Detect which cell encompasses the target text, then output its (X, Y) center coordinate. 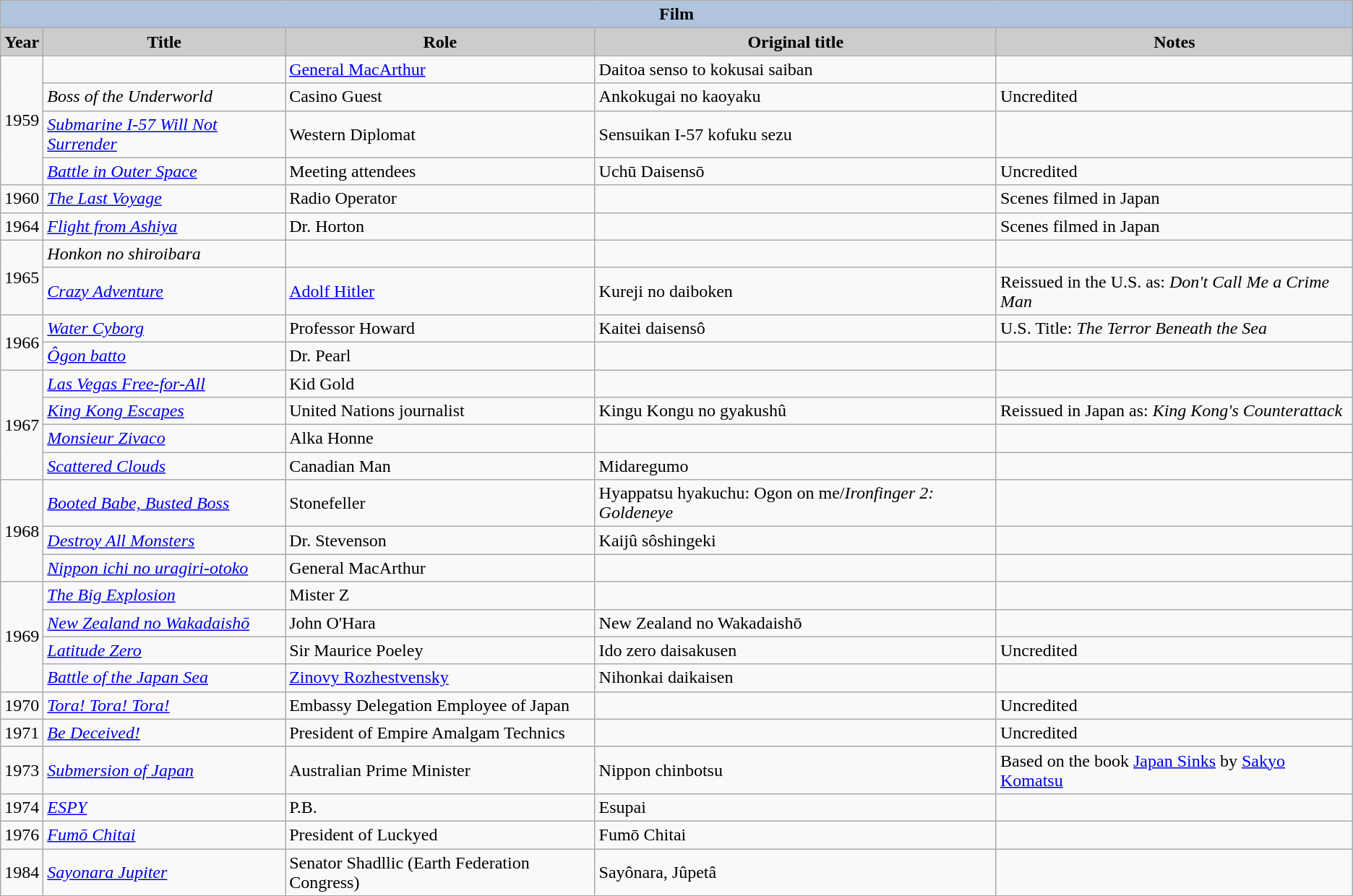
1976 (22, 835)
Radio Operator (440, 199)
Adolf Hitler (440, 290)
1967 (22, 425)
King Kong Escapes (165, 411)
Monsieur Zivaco (165, 439)
Based on the book Japan Sinks by Sakyo Komatsu (1174, 770)
Zinovy Rozhestvensky (440, 678)
1960 (22, 199)
1964 (22, 226)
Film (676, 14)
Latitude Zero (165, 650)
Destroy All Monsters (165, 540)
1969 (22, 637)
Sayonara Jupiter (165, 871)
Western Diplomat (440, 134)
President of Luckyed (440, 835)
Reissued in Japan as: King Kong's Counterattack (1174, 411)
Dr. Pearl (440, 356)
ESPY (165, 807)
Water Cyborg (165, 328)
1965 (22, 277)
Daitoa senso to kokusai saiban (795, 69)
Boss of the Underworld (165, 97)
P.B. (440, 807)
Midaregumo (795, 466)
Professor Howard (440, 328)
Battle in Outer Space (165, 171)
Title (165, 42)
Kid Gold (440, 384)
Kureji no daiboken (795, 290)
Hyappatsu hyakuchu: Ogon on me/Ironfinger 2: Goldeneye (795, 503)
Uchū Daisensō (795, 171)
Las Vegas Free-for-All (165, 384)
Canadian Man (440, 466)
1973 (22, 770)
Role (440, 42)
President of Empire Amalgam Technics (440, 733)
Senator Shadllic (Earth Federation Congress) (440, 871)
John O'Hara (440, 623)
Embassy Delegation Employee of Japan (440, 705)
Ankokugai no kaoyaku (795, 97)
Honkon no shiroibara (165, 254)
Alka Honne (440, 439)
Battle of the Japan Sea (165, 678)
Nippon ichi no uragiri-otoko (165, 568)
1959 (22, 120)
Scattered Clouds (165, 466)
Be Deceived! (165, 733)
1968 (22, 530)
Flight from Ashiya (165, 226)
United Nations journalist (440, 411)
Esupai (795, 807)
Notes (1174, 42)
Sir Maurice Poeley (440, 650)
Kingu Kongu no gyakushû (795, 411)
Submarine I-57 Will Not Surrender (165, 134)
Mister Z (440, 595)
Booted Babe, Busted Boss (165, 503)
1971 (22, 733)
Year (22, 42)
The Last Voyage (165, 199)
Stonefeller (440, 503)
Tora! Tora! Tora! (165, 705)
Original title (795, 42)
Australian Prime Minister (440, 770)
U.S. Title: The Terror Beneath the Sea (1174, 328)
1970 (22, 705)
1966 (22, 342)
Kaijû sôshingeki (795, 540)
Ido zero daisakusen (795, 650)
Casino Guest (440, 97)
Dr. Stevenson (440, 540)
Ôgon batto (165, 356)
Crazy Adventure (165, 290)
Sensuikan I-57 kofuku sezu (795, 134)
1984 (22, 871)
Dr. Horton (440, 226)
Nippon chinbotsu (795, 770)
Nihonkai daikaisen (795, 678)
Sayônara, Jûpetâ (795, 871)
Meeting attendees (440, 171)
1974 (22, 807)
Submersion of Japan (165, 770)
The Big Explosion (165, 595)
Kaitei daisensô (795, 328)
Reissued in the U.S. as: Don't Call Me a Crime Man (1174, 290)
